Scan for the cell matching the given text and deliver its [X, Y] coordinate at center. 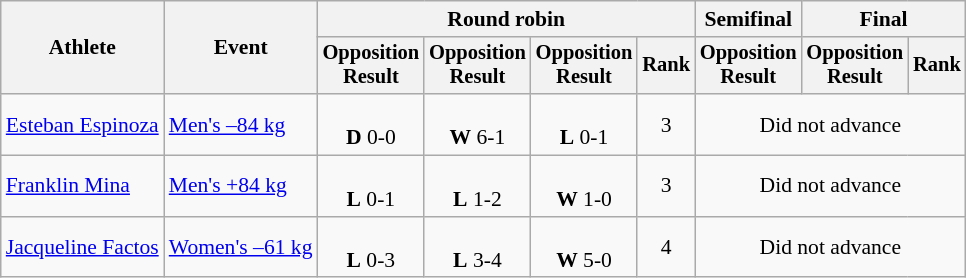
Women's –61 kg [241, 248]
Athlete [82, 48]
W 1-0 [584, 186]
L 1-2 [478, 186]
W 6-1 [478, 124]
Franklin Mina [82, 186]
Esteban Espinoza [82, 124]
Event [241, 48]
Jacqueline Factos [82, 248]
Men's +84 kg [241, 186]
4 [666, 248]
W 5-0 [584, 248]
Men's –84 kg [241, 124]
Semifinal [748, 19]
L 0-3 [372, 248]
Final [883, 19]
D 0-0 [372, 124]
L 3-4 [478, 248]
Round robin [506, 19]
